For the text-containing cell, return its midpoint in [x, y] coordinate format. 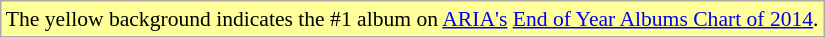
The yellow background indicates the #1 album on ARIA's End of Year Albums Chart of 2014. [412, 19]
